Return (x, y) of the center of cell containing provided text 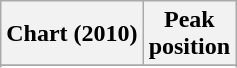
Peak position (189, 34)
Chart (2010) (72, 34)
